Return [x, y] of the center of cell containing provided text 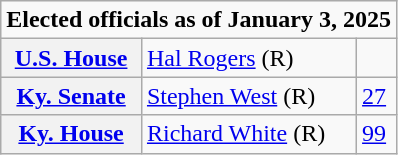
Ky. Senate [72, 96]
27 [377, 96]
U.S. House [72, 58]
99 [377, 134]
Richard White (R) [248, 134]
Elected officials as of January 3, 2025 [199, 20]
Ky. House [72, 134]
Hal Rogers (R) [248, 58]
Stephen West (R) [248, 96]
